Return (X, Y) of the center of cell containing provided text 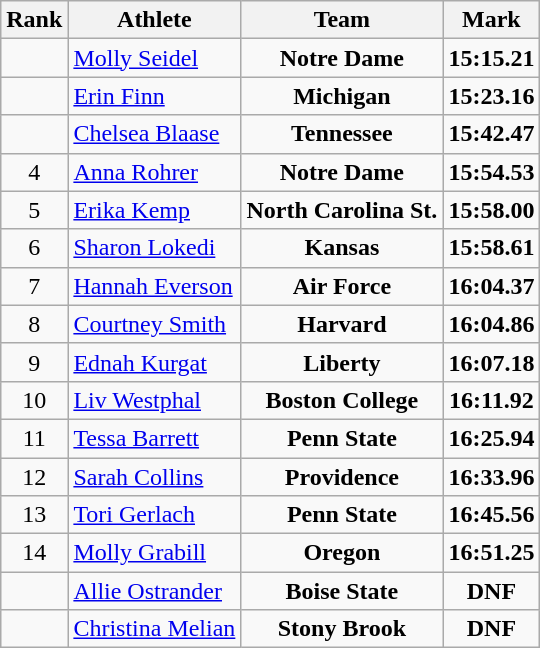
Boston College (342, 400)
15:23.16 (492, 96)
11 (34, 438)
Sarah Collins (154, 477)
7 (34, 286)
16:04.37 (492, 286)
16:04.86 (492, 324)
15:54.53 (492, 172)
15:58.61 (492, 248)
Erin Finn (154, 96)
16:07.18 (492, 362)
Team (342, 20)
Kansas (342, 248)
8 (34, 324)
Ednah Kurgat (154, 362)
6 (34, 248)
Anna Rohrer (154, 172)
Molly Seidel (154, 58)
Liv Westphal (154, 400)
5 (34, 210)
15:42.47 (492, 134)
9 (34, 362)
Boise State (342, 591)
Erika Kemp (154, 210)
15:15.21 (492, 58)
Air Force (342, 286)
Hannah Everson (154, 286)
Stony Brook (342, 629)
Athlete (154, 20)
16:11.92 (492, 400)
Rank (34, 20)
Sharon Lokedi (154, 248)
12 (34, 477)
Chelsea Blaase (154, 134)
14 (34, 553)
16:51.25 (492, 553)
13 (34, 515)
Christina Melian (154, 629)
Liberty (342, 362)
Allie Ostrander (154, 591)
Providence (342, 477)
16:33.96 (492, 477)
Oregon (342, 553)
4 (34, 172)
North Carolina St. (342, 210)
Molly Grabill (154, 553)
16:45.56 (492, 515)
10 (34, 400)
Tessa Barrett (154, 438)
Harvard (342, 324)
Courtney Smith (154, 324)
Tennessee (342, 134)
Tori Gerlach (154, 515)
Mark (492, 20)
Michigan (342, 96)
16:25.94 (492, 438)
15:58.00 (492, 210)
